Capture the cell that displays the provided text and extract its (x, y) central coordinate. 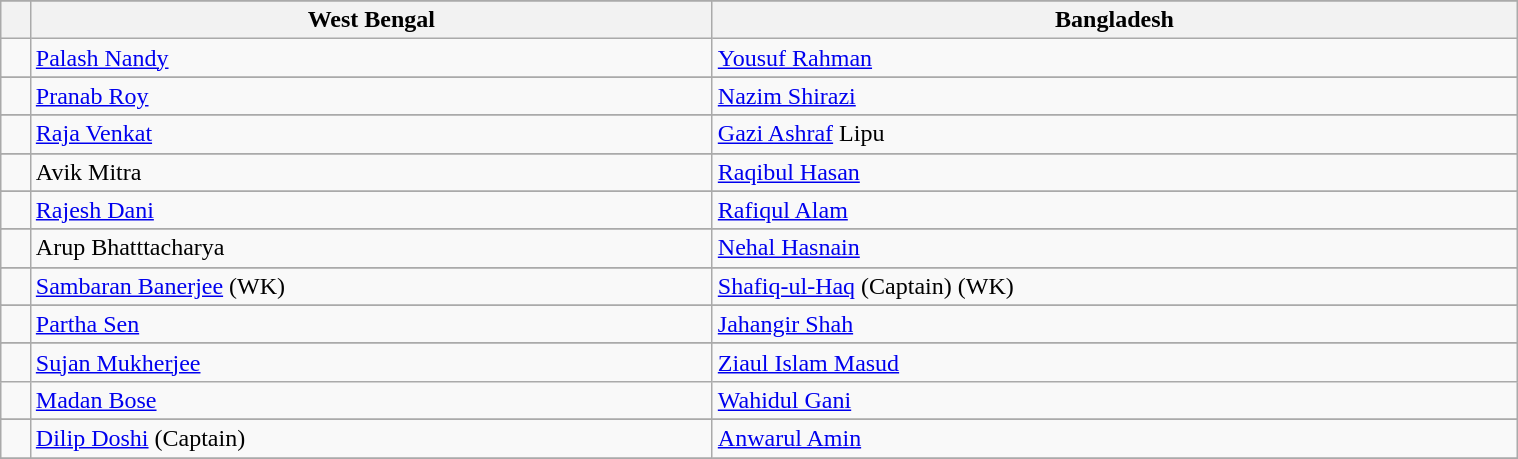
Palash Nandy (371, 58)
Sujan Mukherjee (371, 362)
West Bengal (371, 20)
Anwarul Amin (1114, 438)
Arup Bhatttacharya (371, 248)
Rajesh Dani (371, 210)
Raqibul Hasan (1114, 172)
Nazim Shirazi (1114, 96)
Shafiq-ul-Haq (Captain) (WK) (1114, 286)
Avik Mitra (371, 172)
Yousuf Rahman (1114, 58)
Wahidul Gani (1114, 400)
Raja Venkat (371, 134)
Dilip Doshi (Captain) (371, 438)
Jahangir Shah (1114, 324)
Rafiqul Alam (1114, 210)
Ziaul Islam Masud (1114, 362)
Nehal Hasnain (1114, 248)
Pranab Roy (371, 96)
Bangladesh (1114, 20)
Sambaran Banerjee (WK) (371, 286)
Madan Bose (371, 400)
Gazi Ashraf Lipu (1114, 134)
Partha Sen (371, 324)
